Pinpoint the cell where the given text exists, returning its (X, Y) midpoint coordinate. 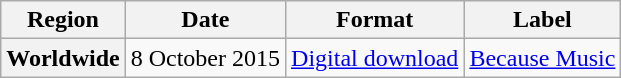
Worldwide (63, 58)
Digital download (375, 58)
Region (63, 20)
Because Music (542, 58)
Label (542, 20)
Format (375, 20)
Date (205, 20)
8 October 2015 (205, 58)
